Determine the [x, y] coordinate at the center of the cell enclosing the given text.  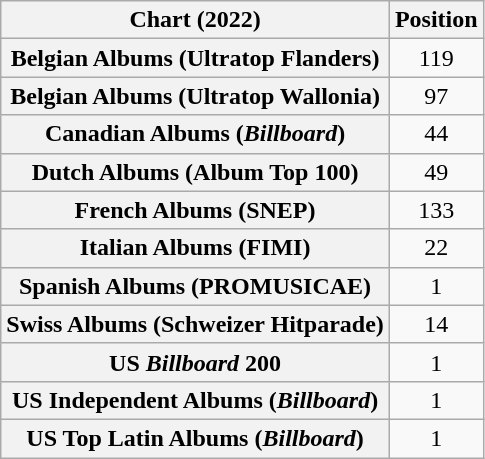
14 [436, 324]
Swiss Albums (Schweizer Hitparade) [196, 324]
US Top Latin Albums (Billboard) [196, 438]
Spanish Albums (PROMUSICAE) [196, 286]
Chart (2022) [196, 20]
US Billboard 200 [196, 362]
49 [436, 172]
Position [436, 20]
Belgian Albums (Ultratop Wallonia) [196, 96]
Dutch Albums (Album Top 100) [196, 172]
133 [436, 210]
119 [436, 58]
Belgian Albums (Ultratop Flanders) [196, 58]
97 [436, 96]
Italian Albums (FIMI) [196, 248]
22 [436, 248]
44 [436, 134]
Canadian Albums (Billboard) [196, 134]
French Albums (SNEP) [196, 210]
US Independent Albums (Billboard) [196, 400]
